Scan for the cell matching the given text and deliver its (x, y) coordinate at center. 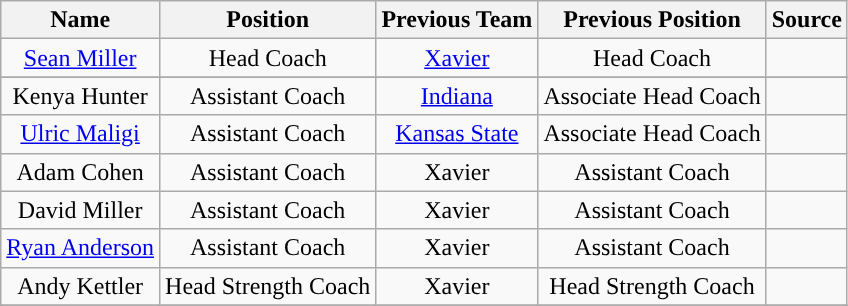
Previous Team (457, 20)
Source (806, 20)
Adam Cohen (80, 172)
Ulric Maligi (80, 134)
Andy Kettler (80, 286)
David Miller (80, 210)
Ryan Anderson (80, 248)
Sean Miller (80, 58)
Name (80, 20)
Indiana (457, 96)
Kenya Hunter (80, 96)
Position (268, 20)
Kansas State (457, 134)
Previous Position (652, 20)
